Pinpoint the cell where the given text exists, returning its (x, y) midpoint coordinate. 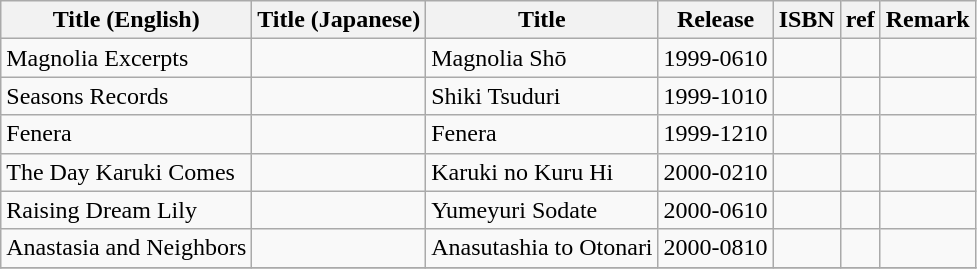
1999-1210 (716, 134)
Title (Japanese) (339, 20)
Raising Dream Lily (126, 210)
Anastasia and Neighbors (126, 248)
1999-0610 (716, 58)
2000-0610 (716, 210)
ISBN (806, 20)
Karuki no Kuru Hi (542, 172)
The Day Karuki Comes (126, 172)
Shiki Tsuduri (542, 96)
Yumeyuri Sodate (542, 210)
1999-1010 (716, 96)
Title (English) (126, 20)
Remark (928, 20)
Title (542, 20)
Magnolia Shō (542, 58)
Seasons Records (126, 96)
Anasutashia to Otonari (542, 248)
2000-0810 (716, 248)
Release (716, 20)
2000-0210 (716, 172)
Magnolia Excerpts (126, 58)
ref (860, 20)
